Identify which cell holds the provided text, then report its (x, y) central coordinate. 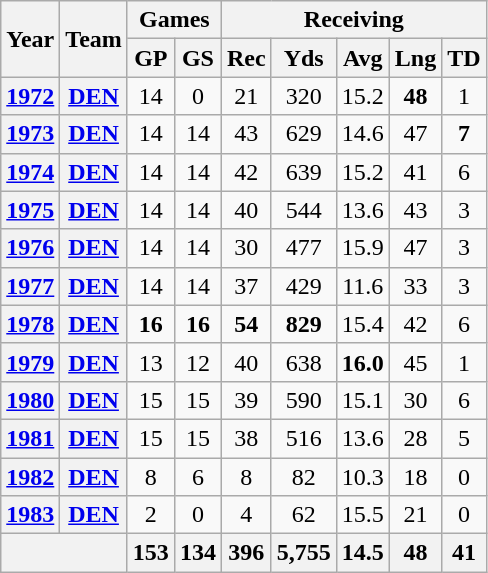
Games (174, 20)
62 (304, 515)
82 (304, 477)
1976 (30, 248)
Yds (304, 58)
Receiving (354, 20)
15.9 (362, 248)
28 (415, 438)
54 (246, 324)
45 (415, 362)
638 (304, 362)
1978 (30, 324)
1974 (30, 172)
Lng (415, 58)
5,755 (304, 553)
396 (246, 553)
GS (198, 58)
16.0 (362, 362)
GP (150, 58)
Avg (362, 58)
1973 (30, 134)
14.6 (362, 134)
10.3 (362, 477)
1977 (30, 286)
Rec (246, 58)
153 (150, 553)
37 (246, 286)
11.6 (362, 286)
15.1 (362, 400)
33 (415, 286)
544 (304, 210)
1975 (30, 210)
1982 (30, 477)
2 (150, 515)
15.5 (362, 515)
15.4 (362, 324)
5 (464, 438)
590 (304, 400)
516 (304, 438)
639 (304, 172)
1980 (30, 400)
Year (30, 39)
38 (246, 438)
477 (304, 248)
39 (246, 400)
629 (304, 134)
134 (198, 553)
1983 (30, 515)
TD (464, 58)
4 (246, 515)
14.5 (362, 553)
1972 (30, 96)
320 (304, 96)
13 (150, 362)
Team (94, 39)
18 (415, 477)
7 (464, 134)
1979 (30, 362)
1981 (30, 438)
429 (304, 286)
829 (304, 324)
12 (198, 362)
